Detect which cell encompasses the target text, then output its (x, y) center coordinate. 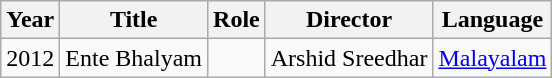
Year (30, 20)
Arshid Sreedhar (349, 58)
Malayalam (492, 58)
Role (237, 20)
Ente Bhalyam (134, 58)
2012 (30, 58)
Title (134, 20)
Language (492, 20)
Director (349, 20)
